Return the (X, Y) coordinate for the center point of the cell that contains the specified text.  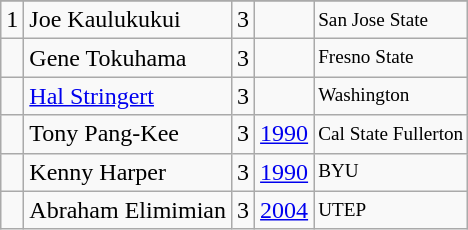
Hal Stringert (128, 96)
Washington (391, 96)
San Jose State (391, 20)
BYU (391, 172)
Joe Kaulukukui (128, 20)
Kenny Harper (128, 172)
Fresno State (391, 58)
Cal State Fullerton (391, 134)
1 (12, 20)
2004 (284, 210)
Abraham Elimimian (128, 210)
Gene Tokuhama (128, 58)
Tony Pang-Kee (128, 134)
UTEP (391, 210)
